Detect which cell encompasses the target text, then output its [x, y] center coordinate. 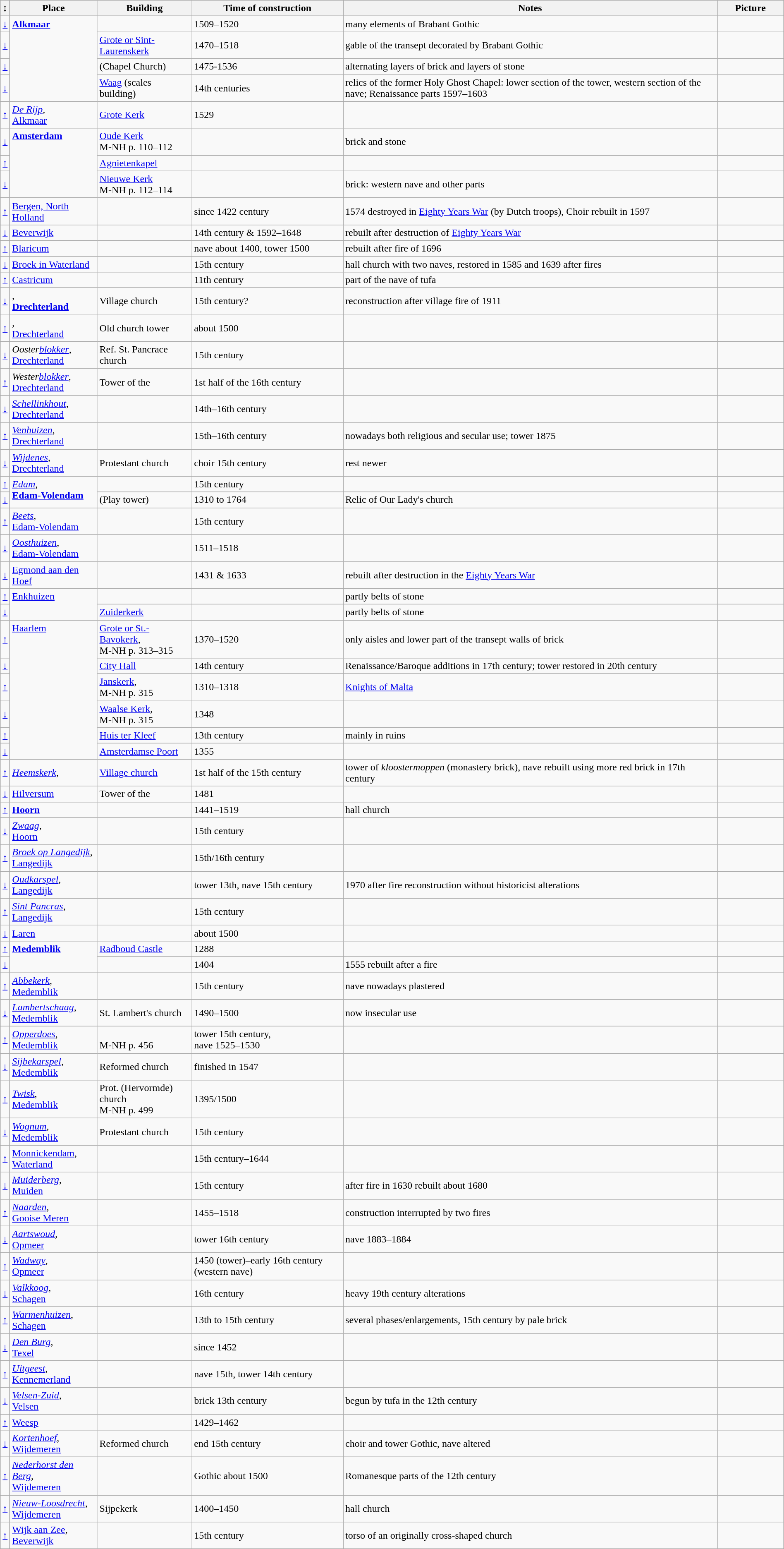
Time of construction [268, 8]
1555 rebuilt after a fire [530, 964]
Broek in Waterland [54, 264]
Schellinkhout,Drechterland [54, 409]
nave 1883–1884 [530, 1240]
1370–1520 [268, 639]
Oosterblokker,Drechterland [54, 355]
Oudkarspel,Langedijk [54, 885]
Picture [750, 8]
rebuilt after destruction in the Eighty Years War [530, 575]
Muiderberg,Muiden [54, 1186]
Knights of Malta [530, 688]
Medemblik [54, 957]
Zuiderkerk [145, 612]
1475-1536 [268, 67]
after fire in 1630 rebuilt about 1680 [530, 1186]
1509–1520 [268, 24]
Amsterdamse Poort [145, 751]
now insecular use [530, 1013]
heavy 19th century alterations [530, 1293]
Gothic about 1500 [268, 1476]
Enkhuizen [54, 604]
part of the nave of tufa [530, 280]
1490–1500 [268, 1013]
Nieuw-Loosdrecht,Wijdemeren [54, 1508]
since 1422 century [268, 211]
M-NH p. 456 [145, 1040]
1455–1518 [268, 1212]
1429–1462 [268, 1422]
1574 destroyed in Eighty Years War (by Dutch troops), Choir rebuilt in 1597 [530, 211]
Place [54, 8]
Sijpekerk [145, 1508]
Abbekerk,Medemblik [54, 986]
Uitgeest,Kennemerland [54, 1374]
1355 [268, 751]
14th–16th century [268, 409]
Haarlem [54, 689]
tower 15th century,nave 1525–1530 [268, 1040]
1404 [268, 964]
Wijdenes,Drechterland [54, 463]
many elements of Brabant Gothic [530, 24]
1st half of the 16th century [268, 382]
rest newer [530, 463]
St. Lambert's church [145, 1013]
Westerblokker,Drechterland [54, 382]
Warmenhuizen,Schagen [54, 1320]
1450 (tower)–early 16th century (western nave) [268, 1266]
Sint Pancras,Langedijk [54, 912]
Naarden,Gooise Meren [54, 1212]
15th century? [268, 301]
Hoorn [54, 810]
Weesp [54, 1422]
nave about 1400, tower 1500 [268, 248]
Broek op Langedijk,Langedijk [54, 858]
De Rijp,Alkmaar [54, 115]
15th/16th century [268, 858]
Bergen, North Holland [54, 211]
11th century [268, 280]
Laren [54, 933]
1529 [268, 115]
1481 [268, 794]
1431 & 1633 [268, 575]
Wijk aan Zee,Beverwijk [54, 1536]
1310–1318 [268, 688]
nave nowadays plastered [530, 986]
Renaissance/Baroque additions in 17th century; tower restored in 20th century [530, 666]
only aisles and lower part of the transept walls of brick [530, 639]
13th to 15th century [268, 1320]
Kortenhoef,Wijdemeren [54, 1444]
Castricum [54, 280]
Den Burg,Texel [54, 1347]
Oude KerkM-NH p. 110–112 [145, 141]
Aartswoud,Opmeer [54, 1240]
Monnickendam,Waterland [54, 1158]
Beets,Edam-Volendam [54, 521]
brick and stone [530, 141]
Egmond aan den Hoef [54, 575]
choir and tower Gothic, nave altered [530, 1444]
Waalse Kerk,M-NH p. 315 [145, 714]
Oosthuizen,Edam-Volendam [54, 548]
Ref. St. Pancrace church [145, 355]
Grote or St.-Bavokerk,M-NH p. 313–315 [145, 639]
Opperdoes,Medemblik [54, 1040]
1395/1500 [268, 1099]
relics of the former Holy Ghost Chapel: lower section of the tower, western section of the nave; Renaissance parts 1597–1603 [530, 88]
Valkkoog,Schagen [54, 1293]
14th century & 1592–1648 [268, 233]
1st half of the 15th century [268, 773]
tower 16th century [268, 1240]
Building [145, 8]
Old church tower [145, 329]
Lambertschaag,Medemblik [54, 1013]
several phases/enlargements, 15th century by pale brick [530, 1320]
torso of an originally cross-shaped church [530, 1536]
rebuilt after destruction of Eighty Years War [530, 233]
reconstruction after village fire of 1911 [530, 301]
1470–1518 [268, 46]
Relic of Our Lady's church [530, 500]
Twisk,Medemblik [54, 1099]
Wognum,Medemblik [54, 1132]
15th century–1644 [268, 1158]
1348 [268, 714]
16th century [268, 1293]
14th centuries [268, 88]
brick 13th century [268, 1401]
Waag (scales building) [145, 88]
Radboud Castle [145, 949]
Heemskerk, [54, 773]
(Play tower) [145, 500]
gable of the transept decorated by Brabant Gothic [530, 46]
tower 13th, nave 15th century [268, 885]
Amsterdam [54, 163]
Nieuwe KerkM-NH p. 112–114 [145, 185]
1288 [268, 949]
finished in 1547 [268, 1067]
Grote Kerk [145, 115]
City Hall [145, 666]
end 15th century [268, 1444]
begun by tufa in the 12th century [530, 1401]
Sijbekarspel,Medemblik [54, 1067]
alternating layers of brick and layers of stone [530, 67]
Hilversum [54, 794]
since 1452 [268, 1347]
Janskerk,M-NH p. 315 [145, 688]
Notes [530, 8]
construction interrupted by two fires [530, 1212]
Blaricum [54, 248]
14th century [268, 666]
Prot. (Hervormde) churchM-NH p. 499 [145, 1099]
Huis ter Kleef [145, 736]
Agnietenkapel [145, 163]
Wadway,Opmeer [54, 1266]
rebuilt after fire of 1696 [530, 248]
hall church with two naves, restored in 1585 and 1639 after fires [530, 264]
Grote or Sint-Laurenskerk [145, 46]
mainly in ruins [530, 736]
Zwaag,Hoorn [54, 831]
15th–16th century [268, 436]
13th century [268, 736]
nowadays both religious and secular use; tower 1875 [530, 436]
1511–1518 [268, 548]
Nederhorst den Berg,Wijdemeren [54, 1476]
Venhuizen,Drechterland [54, 436]
Alkmaar [54, 59]
Velsen-Zuid,Velsen [54, 1401]
1310 to 1764 [268, 500]
tower of kloostermoppen (monastery brick), nave rebuilt using more red brick in 17th century [530, 773]
↕ [5, 8]
1441–1519 [268, 810]
choir 15th century [268, 463]
Beverwijk [54, 233]
1970 after fire reconstruction without historicist alterations [530, 885]
Romanesque parts of the 12th century [530, 1476]
1400–1450 [268, 1508]
brick: western nave and other parts [530, 185]
nave 15th, tower 14th century [268, 1374]
Edam,Edam-Volendam [54, 492]
(Chapel Church) [145, 67]
